From the cell containing the given text, extract its center point as (x, y) coordinate. 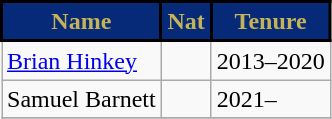
Brian Hinkey (82, 60)
Name (82, 22)
Tenure (270, 22)
Nat (186, 22)
2021– (270, 99)
2013–2020 (270, 60)
Samuel Barnett (82, 99)
